From the cell containing the given text, extract its center point as (X, Y) coordinate. 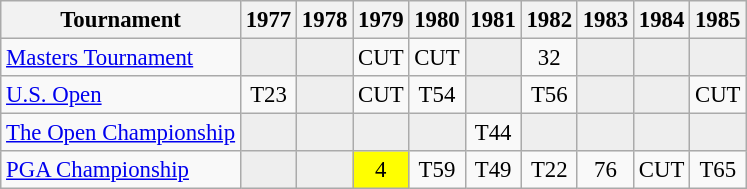
1977 (268, 20)
76 (605, 170)
1984 (661, 20)
1978 (325, 20)
T49 (493, 170)
1985 (718, 20)
1982 (549, 20)
T44 (493, 133)
1980 (437, 20)
Tournament (121, 20)
T23 (268, 95)
Masters Tournament (121, 58)
T54 (437, 95)
U.S. Open (121, 95)
T56 (549, 95)
T65 (718, 170)
32 (549, 58)
1979 (381, 20)
T22 (549, 170)
The Open Championship (121, 133)
PGA Championship (121, 170)
1983 (605, 20)
T59 (437, 170)
1981 (493, 20)
4 (381, 170)
